Identify which cell holds the provided text, then report its (X, Y) central coordinate. 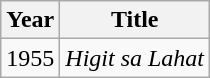
Year (30, 20)
Higit sa Lahat (135, 58)
1955 (30, 58)
Title (135, 20)
